Determine the [x, y] coordinate at the center of the cell enclosing the given text.  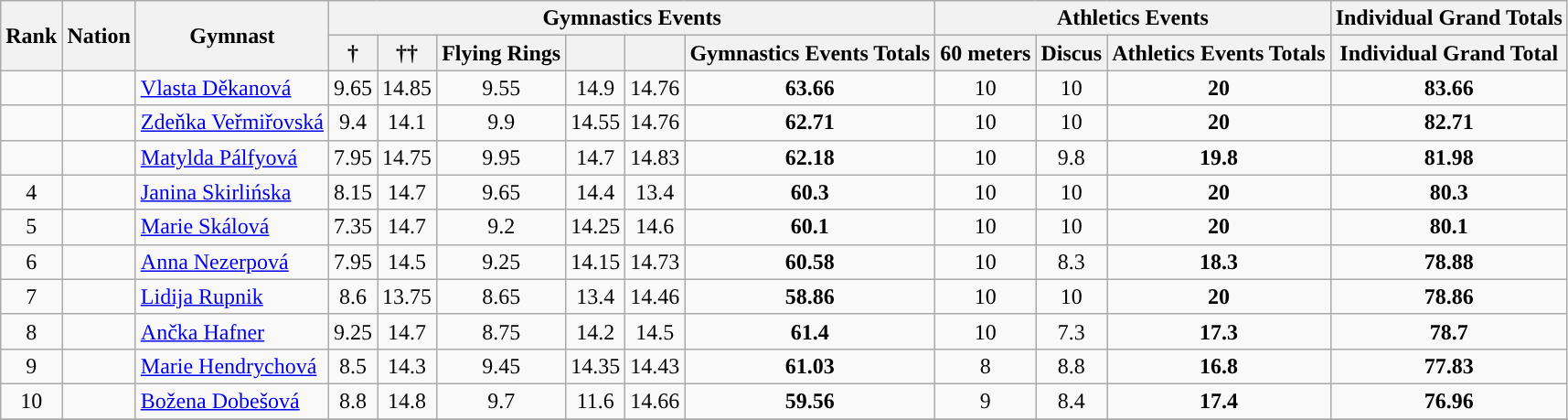
83.66 [1448, 88]
14.3 [408, 366]
59.56 [810, 401]
60.58 [810, 262]
8.15 [353, 192]
Rank [31, 36]
14.15 [596, 262]
9.95 [501, 157]
14.8 [408, 401]
Gymnastics Events [633, 18]
9.45 [501, 366]
62.71 [810, 123]
9.7 [501, 401]
† [353, 53]
8.4 [1072, 401]
Individual Grand Total [1448, 53]
14.25 [596, 227]
14.55 [596, 123]
77.83 [1448, 366]
8.65 [501, 296]
14.83 [655, 157]
14.6 [655, 227]
Vlasta Děkanová [232, 88]
4 [31, 192]
82.71 [1448, 123]
62.18 [810, 157]
9.4 [353, 123]
14.9 [596, 88]
9.2 [501, 227]
14.2 [596, 331]
Ančka Hafner [232, 331]
19.8 [1219, 157]
†† [408, 53]
Zdeňka Veřmiřovská [232, 123]
Nation [99, 36]
9.8 [1072, 157]
80.1 [1448, 227]
Athletics Events [1134, 18]
6 [31, 262]
18.3 [1219, 262]
14.46 [655, 296]
Janina Skirlińska [232, 192]
61.4 [810, 331]
61.03 [810, 366]
60.3 [810, 192]
14.4 [596, 192]
60.1 [810, 227]
14.43 [655, 366]
5 [31, 227]
9.55 [501, 88]
8.6 [353, 296]
78.86 [1448, 296]
Lidija Rupnik [232, 296]
Gymnastics Events Totals [810, 53]
17.4 [1219, 401]
Individual Grand Totals [1448, 18]
7 [31, 296]
14.66 [655, 401]
7.3 [1072, 331]
17.3 [1219, 331]
14.85 [408, 88]
Marie Skálová [232, 227]
58.86 [810, 296]
Discus [1072, 53]
81.98 [1448, 157]
14.75 [408, 157]
63.66 [810, 88]
8.3 [1072, 262]
8.5 [353, 366]
Gymnast [232, 36]
11.6 [596, 401]
Božena Dobešová [232, 401]
78.7 [1448, 331]
Matylda Pálfyová [232, 157]
13.75 [408, 296]
14.1 [408, 123]
7.35 [353, 227]
14.73 [655, 262]
9.9 [501, 123]
Athletics Events Totals [1219, 53]
80.3 [1448, 192]
Anna Nezerpová [232, 262]
14.35 [596, 366]
Flying Rings [501, 53]
8.75 [501, 331]
16.8 [1219, 366]
Marie Hendrychová [232, 366]
60 meters [986, 53]
76.96 [1448, 401]
78.88 [1448, 262]
